Provide the (X, Y) coordinate of the cell's center where the given text is located.  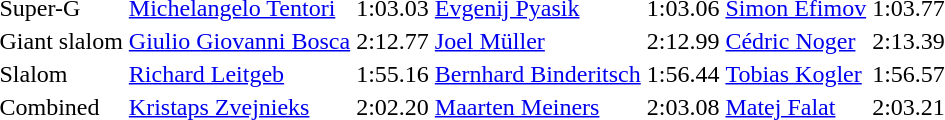
Joel Müller (538, 41)
2:12.99 (683, 41)
1:55.16 (393, 74)
Tobias Kogler (796, 74)
Giulio Giovanni Bosca (239, 41)
Richard Leitgeb (239, 74)
Bernhard Binderitsch (538, 74)
1:56.44 (683, 74)
Cédric Noger (796, 41)
2:12.77 (393, 41)
